Extract the (x, y) coordinate from the center of the cell holding the provided text.  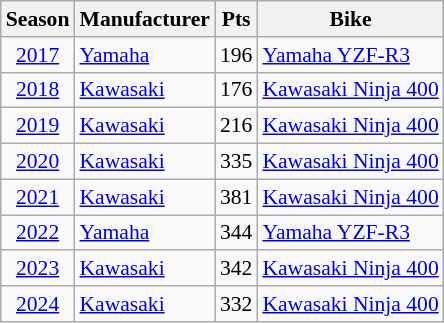
2017 (38, 55)
381 (236, 197)
2021 (38, 197)
2022 (38, 233)
216 (236, 126)
176 (236, 90)
Bike (350, 19)
342 (236, 269)
2018 (38, 90)
335 (236, 162)
196 (236, 55)
2023 (38, 269)
2019 (38, 126)
Season (38, 19)
Manufacturer (144, 19)
2020 (38, 162)
332 (236, 304)
344 (236, 233)
2024 (38, 304)
Pts (236, 19)
